Find where the given text appears and provide that cell's center as [X, Y] coordinate. 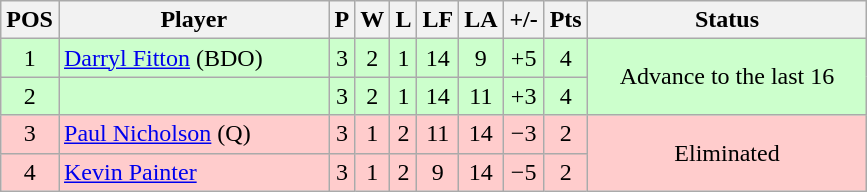
LF [438, 20]
+/- [524, 20]
−3 [524, 134]
Paul Nicholson (Q) [194, 134]
+3 [524, 96]
L [404, 20]
Darryl Fitton (BDO) [194, 58]
+5 [524, 58]
LA [481, 20]
Advance to the last 16 [727, 77]
Player [194, 20]
Eliminated [727, 153]
POS [30, 20]
Pts [566, 20]
W [372, 20]
P [342, 20]
Status [727, 20]
−5 [524, 172]
Kevin Painter [194, 172]
